Determine the (X, Y) coordinate at the center of the cell enclosing the given text.  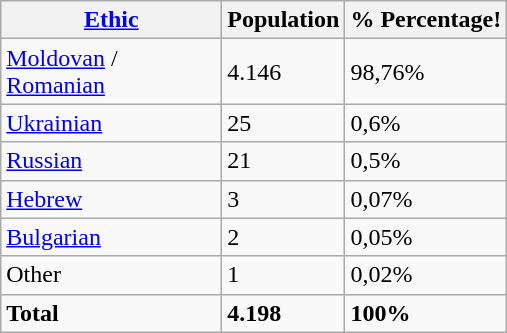
1 (284, 275)
Hebrew (112, 199)
Ukrainian (112, 123)
100% (426, 313)
% Percentage! (426, 20)
0,07% (426, 199)
98,76% (426, 72)
Moldovan / Romanian (112, 72)
2 (284, 237)
Ethic (112, 20)
0,02% (426, 275)
0,5% (426, 161)
4.146 (284, 72)
0,6% (426, 123)
0,05% (426, 237)
Other (112, 275)
25 (284, 123)
4.198 (284, 313)
Total (112, 313)
Population (284, 20)
3 (284, 199)
Bulgarian (112, 237)
Russian (112, 161)
21 (284, 161)
